Return [X, Y] of the center of cell containing provided text 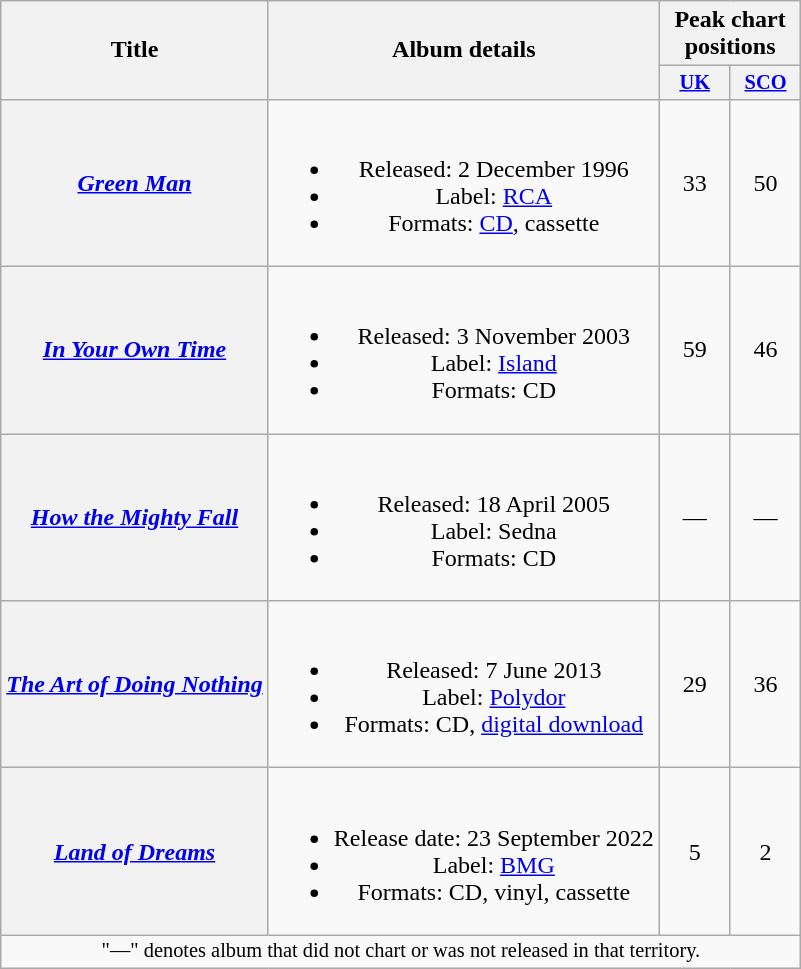
Released: 7 June 2013Label: PolydorFormats: CD, digital download [464, 684]
Album details [464, 50]
Peak chart positions [730, 34]
59 [694, 350]
33 [694, 182]
The Art of Doing Nothing [135, 684]
46 [766, 350]
50 [766, 182]
29 [694, 684]
Release date: 23 September 2022Label: BMGFormats: CD, vinyl, cassette [464, 852]
2 [766, 852]
How the Mighty Fall [135, 518]
Title [135, 50]
Released: 3 November 2003Label: IslandFormats: CD [464, 350]
SCO [766, 83]
Land of Dreams [135, 852]
"—" denotes album that did not chart or was not released in that territory. [401, 952]
Released: 18 April 2005Label: SednaFormats: CD [464, 518]
5 [694, 852]
Released: 2 December 1996Label: RCAFormats: CD, cassette [464, 182]
Green Man [135, 182]
In Your Own Time [135, 350]
UK [694, 83]
36 [766, 684]
